Capture the cell that displays the provided text and extract its [X, Y] central coordinate. 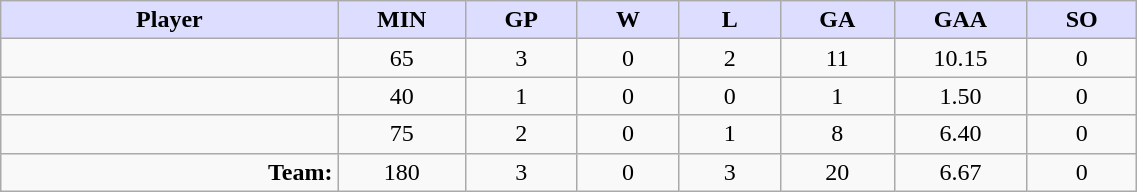
GA [837, 20]
MIN [402, 20]
11 [837, 58]
6.40 [960, 134]
10.15 [960, 58]
SO [1082, 20]
W [628, 20]
Player [170, 20]
1.50 [960, 96]
Team: [170, 172]
GAA [960, 20]
40 [402, 96]
8 [837, 134]
65 [402, 58]
75 [402, 134]
GP [520, 20]
180 [402, 172]
L [730, 20]
6.67 [960, 172]
20 [837, 172]
